Search for the cell housing the specified text and yield its (x, y) center coordinate. 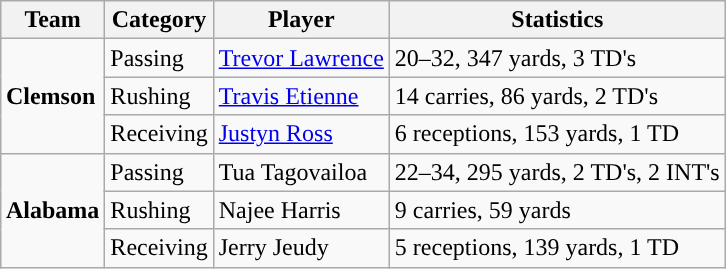
5 receptions, 139 yards, 1 TD (557, 248)
Justyn Ross (301, 134)
Clemson (52, 96)
Trevor Lawrence (301, 58)
Category (159, 20)
22–34, 295 yards, 2 TD's, 2 INT's (557, 172)
20–32, 347 yards, 3 TD's (557, 58)
Travis Etienne (301, 96)
Tua Tagovailoa (301, 172)
Jerry Jeudy (301, 248)
9 carries, 59 yards (557, 210)
14 carries, 86 yards, 2 TD's (557, 96)
Player (301, 20)
Team (52, 20)
Alabama (52, 210)
Najee Harris (301, 210)
Statistics (557, 20)
6 receptions, 153 yards, 1 TD (557, 134)
